Return (x, y) of the center of cell containing provided text 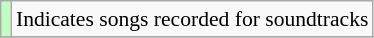
Indicates songs recorded for soundtracks (192, 19)
